Provide the [x, y] coordinate of the cell's center where the given text is located.  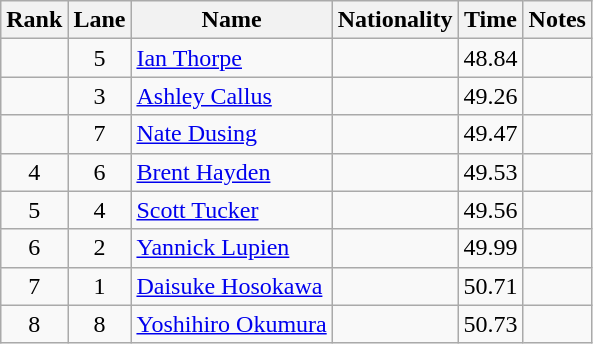
Nationality [395, 20]
Nate Dusing [232, 134]
3 [100, 96]
Yoshihiro Okumura [232, 324]
49.56 [490, 210]
Scott Tucker [232, 210]
50.71 [490, 286]
49.47 [490, 134]
49.99 [490, 248]
Notes [557, 20]
Ashley Callus [232, 96]
Name [232, 20]
48.84 [490, 58]
Lane [100, 20]
49.26 [490, 96]
2 [100, 248]
50.73 [490, 324]
Daisuke Hosokawa [232, 286]
Yannick Lupien [232, 248]
Brent Hayden [232, 172]
1 [100, 286]
Rank [34, 20]
Time [490, 20]
Ian Thorpe [232, 58]
49.53 [490, 172]
